Return the (x, y) coordinate for the center point of the cell that contains the specified text.  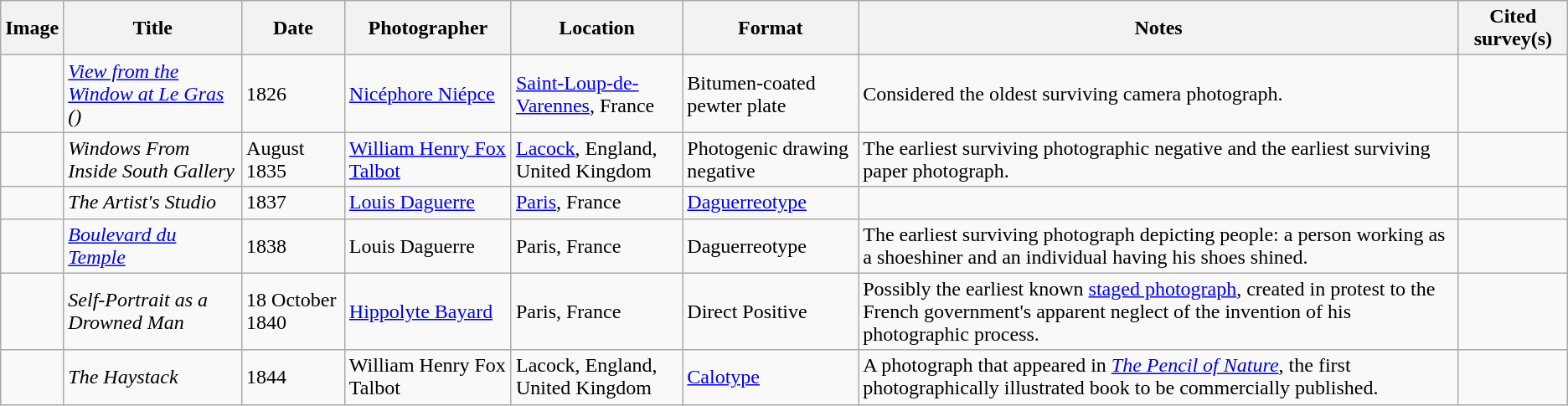
View from the Window at Le Gras () (152, 94)
Boulevard du Temple (152, 246)
Photographer (427, 28)
Title (152, 28)
A photograph that appeared in The Pencil of Nature, the first photographically illustrated book to be commercially published. (1159, 377)
Photogenic drawing negative (771, 159)
The Artist's Studio (152, 203)
The earliest surviving photographic negative and the earliest surviving paper photograph. (1159, 159)
Date (293, 28)
Considered the oldest surviving camera photograph. (1159, 94)
Format (771, 28)
18 October 1840 (293, 311)
Calotype (771, 377)
Self‐Portrait as a Drowned Man (152, 311)
Nicéphore Niépce (427, 94)
Windows From Inside South Gallery (152, 159)
1844 (293, 377)
The earliest surviving photograph depicting people: a person working as a shoeshiner and an individual having his shoes shined. (1159, 246)
1826 (293, 94)
Image (32, 28)
Hippolyte Bayard (427, 311)
Bitumen-coated pewter plate (771, 94)
1837 (293, 203)
1838 (293, 246)
Saint-Loup-de-Varennes, France (596, 94)
August 1835 (293, 159)
The Haystack (152, 377)
Cited survey(s) (1513, 28)
Notes (1159, 28)
Direct Positive (771, 311)
Location (596, 28)
